Return (x, y) of the center of cell containing provided text 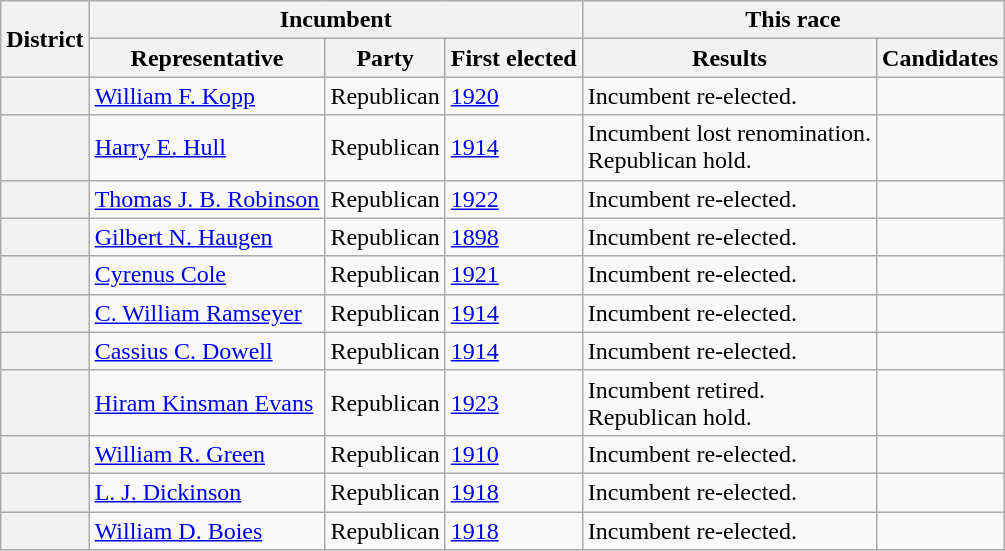
Candidates (940, 58)
C. William Ramseyer (207, 313)
First elected (514, 58)
William F. Kopp (207, 96)
1898 (514, 237)
1921 (514, 275)
Party (385, 58)
Incumbent (336, 20)
1910 (514, 454)
Cyrenus Cole (207, 275)
Incumbent lost renomination.Republican hold. (729, 148)
1922 (514, 199)
Representative (207, 58)
Thomas J. B. Robinson (207, 199)
This race (792, 20)
1923 (514, 402)
Gilbert N. Haugen (207, 237)
Incumbent retired.Republican hold. (729, 402)
Harry E. Hull (207, 148)
1920 (514, 96)
District (45, 39)
Cassius C. Dowell (207, 351)
William R. Green (207, 454)
L. J. Dickinson (207, 492)
Results (729, 58)
William D. Boies (207, 531)
Hiram Kinsman Evans (207, 402)
